Output the [X, Y] coordinate of the center of the cell containing the given text.  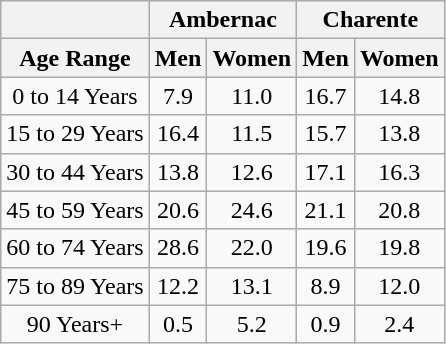
45 to 59 Years [75, 210]
8.9 [326, 286]
19.8 [399, 248]
16.3 [399, 172]
11.0 [252, 96]
Ambernac [222, 20]
19.6 [326, 248]
15.7 [326, 134]
2.4 [399, 324]
7.9 [178, 96]
24.6 [252, 210]
Age Range [75, 58]
12.6 [252, 172]
60 to 74 Years [75, 248]
12.0 [399, 286]
30 to 44 Years [75, 172]
17.1 [326, 172]
Charente [370, 20]
16.7 [326, 96]
16.4 [178, 134]
75 to 89 Years [75, 286]
12.2 [178, 286]
22.0 [252, 248]
20.8 [399, 210]
14.8 [399, 96]
21.1 [326, 210]
5.2 [252, 324]
13.1 [252, 286]
15 to 29 Years [75, 134]
11.5 [252, 134]
20.6 [178, 210]
90 Years+ [75, 324]
0.5 [178, 324]
0.9 [326, 324]
28.6 [178, 248]
0 to 14 Years [75, 96]
